For the text-containing cell, return its midpoint in [X, Y] coordinate format. 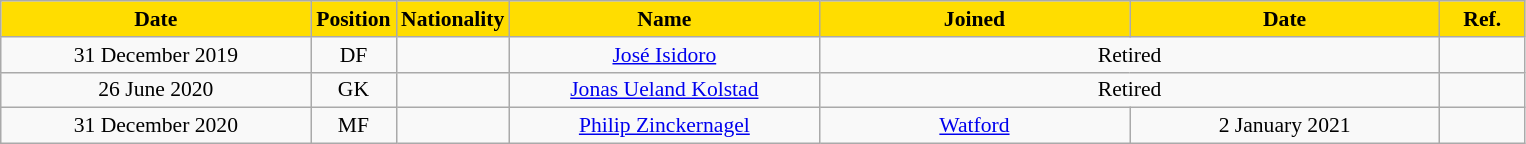
31 December 2019 [156, 55]
Philip Zinckernagel [664, 126]
26 June 2020 [156, 90]
Joined [974, 19]
MF [354, 126]
31 December 2020 [156, 126]
GK [354, 90]
Nationality [452, 19]
DF [354, 55]
Watford [974, 126]
2 January 2021 [1285, 126]
Position [354, 19]
Name [664, 19]
Jonas Ueland Kolstad [664, 90]
Ref. [1482, 19]
José Isidoro [664, 55]
